Identify which cell holds the provided text, then report its (X, Y) central coordinate. 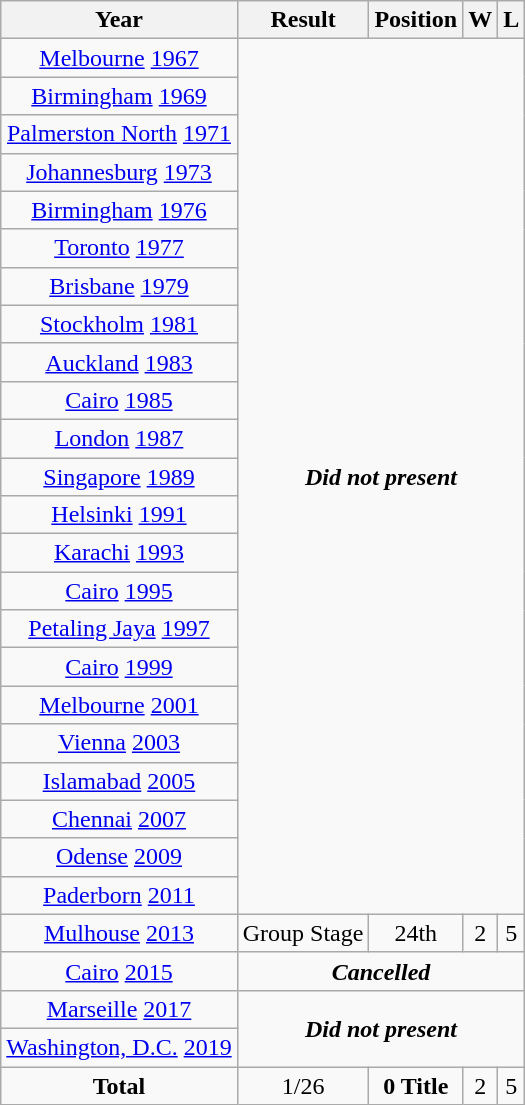
Islamabad 2005 (119, 781)
Birmingham 1969 (119, 96)
Cairo 1999 (119, 667)
Washington, D.C. 2019 (119, 1047)
Singapore 1989 (119, 477)
Cancelled (381, 971)
Birmingham 1976 (119, 210)
Melbourne 1967 (119, 58)
L (512, 20)
Year (119, 20)
Johannesburg 1973 (119, 172)
Group Stage (303, 933)
Petaling Jaya 1997 (119, 629)
Palmerston North 1971 (119, 134)
Cairo 1995 (119, 591)
1/26 (303, 1085)
Helsinki 1991 (119, 515)
Odense 2009 (119, 857)
Brisbane 1979 (119, 286)
London 1987 (119, 438)
Position (416, 20)
Toronto 1977 (119, 248)
Paderborn 2011 (119, 895)
Total (119, 1085)
24th (416, 933)
Melbourne 2001 (119, 705)
W (480, 20)
Karachi 1993 (119, 553)
Cairo 2015 (119, 971)
Vienna 2003 (119, 743)
Mulhouse 2013 (119, 933)
0 Title (416, 1085)
Stockholm 1981 (119, 324)
Auckland 1983 (119, 362)
Chennai 2007 (119, 819)
Marseille 2017 (119, 1009)
Result (303, 20)
Cairo 1985 (119, 400)
